Output the (X, Y) coordinate of the center of the cell containing the given text.  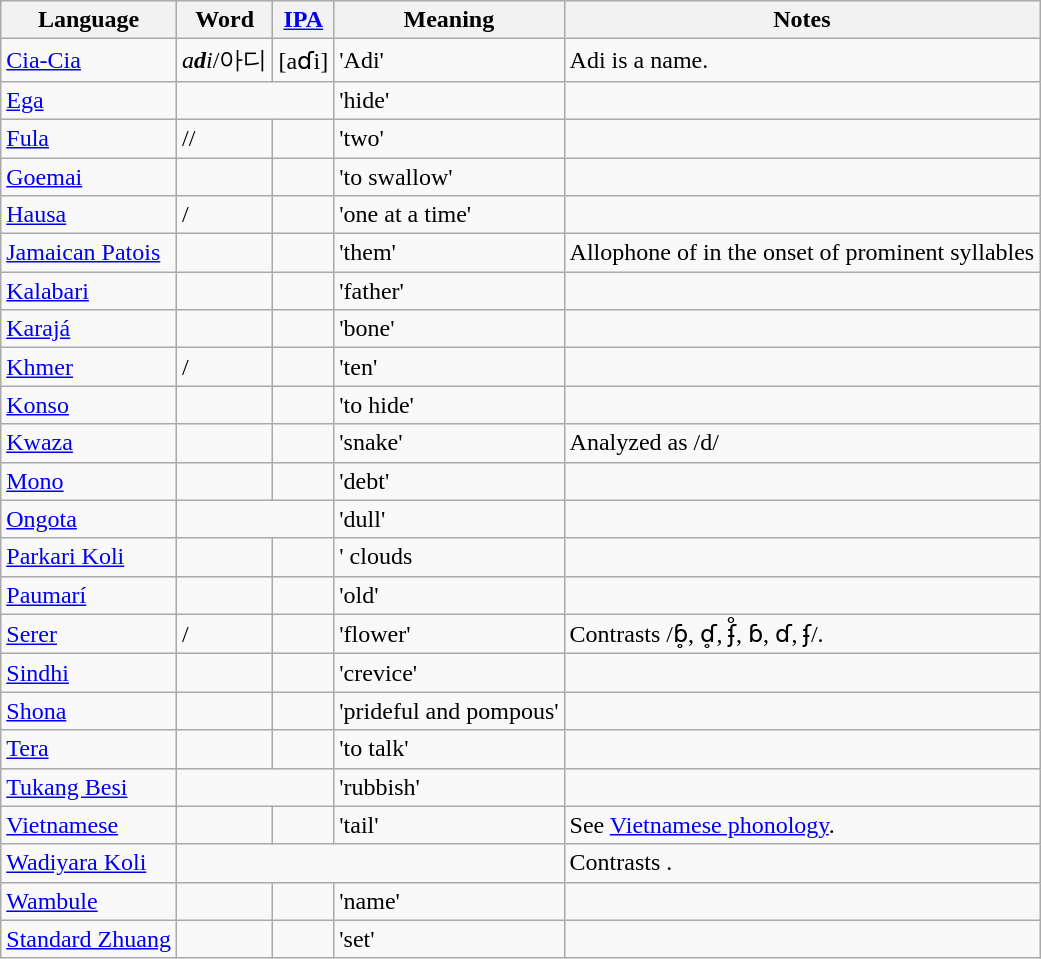
Serer (89, 634)
'to hide' (449, 405)
Ega (89, 100)
'two' (449, 138)
Fula (89, 138)
'old' (449, 595)
'prideful and pompous' (449, 711)
'dull' (449, 519)
Word (224, 20)
Contrasts /ɓ̥, ɗ̥, ʄ̊, ɓ, ɗ, ʄ/. (802, 634)
See Vietnamese phonology. (802, 825)
Notes (802, 20)
IPA (304, 20)
'Adi' (449, 60)
Cia-Cia (89, 60)
Adi is a name. (802, 60)
Hausa (89, 215)
'one at a time' (449, 215)
Jamaican Patois (89, 253)
'name' (449, 901)
' clouds (449, 557)
Tera (89, 749)
'bone' (449, 329)
Allophone of in the onset of prominent syllables (802, 253)
Konso (89, 405)
'tail' (449, 825)
'set' (449, 939)
Contrasts . (802, 863)
Kalabari (89, 291)
Ongota (89, 519)
'ten' (449, 367)
adi/아디 (224, 60)
'rubbish' (449, 787)
'hide' (449, 100)
Tukang Besi (89, 787)
'to swallow' (449, 177)
[aɗi] (304, 60)
Shona (89, 711)
Standard Zhuang (89, 939)
'flower' (449, 634)
'crevice' (449, 673)
Wambule (89, 901)
Language (89, 20)
Meaning (449, 20)
Sindhi (89, 673)
Parkari Koli (89, 557)
'to talk' (449, 749)
'them' (449, 253)
// (224, 138)
'father' (449, 291)
'debt' (449, 481)
Analyzed as /d/ (802, 443)
Kwaza (89, 443)
Mono (89, 481)
Vietnamese (89, 825)
Wadiyara Koli (89, 863)
Karajá (89, 329)
Paumarí (89, 595)
Goemai (89, 177)
'snake' (449, 443)
Khmer (89, 367)
